Capture the cell that displays the provided text and extract its [x, y] central coordinate. 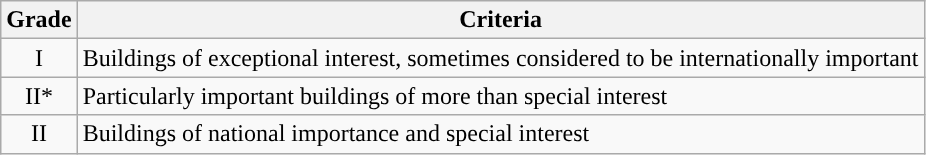
II [39, 134]
II* [39, 96]
Buildings of exceptional interest, sometimes considered to be internationally important [500, 58]
Grade [39, 20]
I [39, 58]
Buildings of national importance and special interest [500, 134]
Particularly important buildings of more than special interest [500, 96]
Criteria [500, 20]
